Output the (X, Y) coordinate of the center of the cell containing the given text.  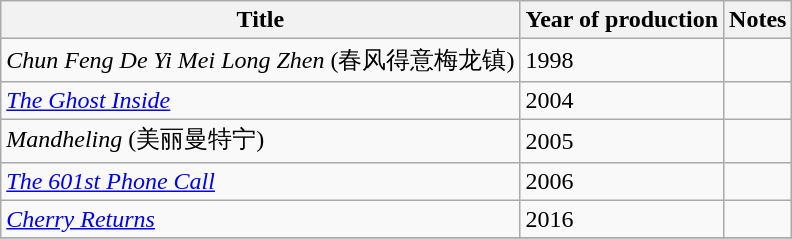
2005 (622, 140)
2016 (622, 219)
Year of production (622, 20)
2004 (622, 100)
Chun Feng De Yi Mei Long Zhen (春风得意梅龙镇) (260, 60)
Notes (758, 20)
Cherry Returns (260, 219)
The 601st Phone Call (260, 181)
1998 (622, 60)
The Ghost Inside (260, 100)
Mandheling (美丽曼特宁) (260, 140)
Title (260, 20)
2006 (622, 181)
